Pinpoint the cell where the given text exists, returning its (x, y) midpoint coordinate. 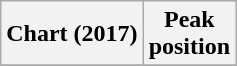
Chart (2017) (72, 34)
Peak position (189, 34)
